Output the [x, y] coordinate of the center of the cell containing the given text.  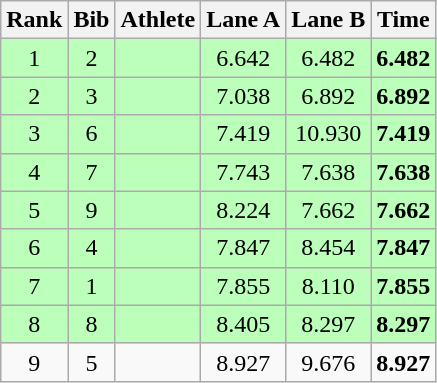
6.642 [244, 58]
Athlete [158, 20]
Bib [92, 20]
9.676 [328, 362]
Lane B [328, 20]
Time [404, 20]
Lane A [244, 20]
8.110 [328, 286]
8.405 [244, 324]
7.038 [244, 96]
8.454 [328, 248]
8.224 [244, 210]
7.743 [244, 172]
Rank [34, 20]
10.930 [328, 134]
